Pinpoint the cell where the given text exists, returning its [x, y] midpoint coordinate. 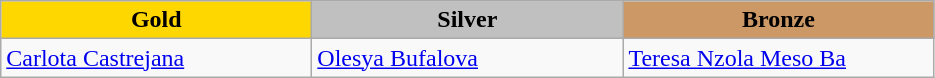
Silver [468, 20]
Olesya Bufalova [468, 58]
Carlota Castrejana [156, 58]
Gold [156, 20]
Bronze [778, 20]
Teresa Nzola Meso Ba [778, 58]
